Locate the cell with the specified text and output its [X, Y] center coordinate. 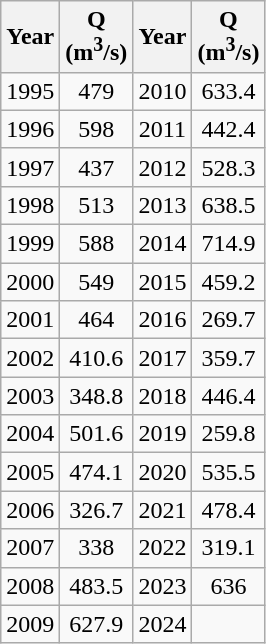
410.6 [96, 358]
2012 [162, 167]
2015 [162, 282]
338 [96, 548]
1995 [30, 91]
2024 [162, 624]
269.7 [228, 320]
2022 [162, 548]
1999 [30, 244]
2018 [162, 396]
319.1 [228, 548]
2003 [30, 396]
2007 [30, 548]
348.8 [96, 396]
2023 [162, 586]
1998 [30, 205]
2019 [162, 434]
464 [96, 320]
2020 [162, 472]
2002 [30, 358]
2006 [30, 510]
442.4 [228, 129]
528.3 [228, 167]
549 [96, 282]
2017 [162, 358]
598 [96, 129]
588 [96, 244]
638.5 [228, 205]
633.4 [228, 91]
2009 [30, 624]
627.9 [96, 624]
2000 [30, 282]
483.5 [96, 586]
2021 [162, 510]
2005 [30, 472]
2011 [162, 129]
2013 [162, 205]
437 [96, 167]
1997 [30, 167]
326.7 [96, 510]
513 [96, 205]
479 [96, 91]
478.4 [228, 510]
636 [228, 586]
714.9 [228, 244]
2016 [162, 320]
259.8 [228, 434]
2014 [162, 244]
2008 [30, 586]
2004 [30, 434]
2010 [162, 91]
459.2 [228, 282]
359.7 [228, 358]
501.6 [96, 434]
446.4 [228, 396]
1996 [30, 129]
535.5 [228, 472]
2001 [30, 320]
474.1 [96, 472]
